Determine the [X, Y] coordinate at the center of the cell enclosing the given text.  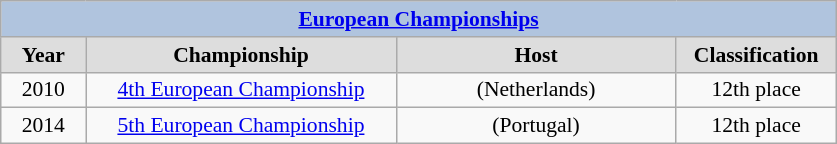
Host [536, 55]
2010 [44, 90]
4th European Championship [241, 90]
Championship [241, 55]
European Championships [419, 19]
(Netherlands) [536, 90]
Year [44, 55]
(Portugal) [536, 126]
Classification [756, 55]
5th European Championship [241, 126]
2014 [44, 126]
